Return [x, y] of the center of cell containing provided text 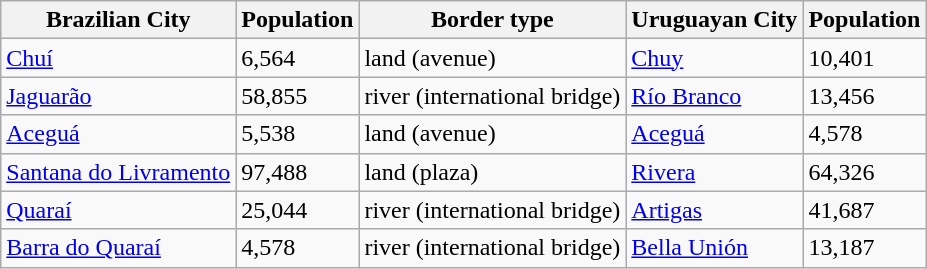
Bella Unión [714, 248]
Santana do Livramento [118, 172]
13,187 [864, 248]
6,564 [298, 58]
10,401 [864, 58]
41,687 [864, 210]
Uruguayan City [714, 20]
Quaraí [118, 210]
5,538 [298, 134]
Chuy [714, 58]
Río Branco [714, 96]
Jaguarão [118, 96]
Border type [492, 20]
25,044 [298, 210]
97,488 [298, 172]
13,456 [864, 96]
64,326 [864, 172]
Brazilian City [118, 20]
Artigas [714, 210]
Rivera [714, 172]
land (plaza) [492, 172]
Chuí [118, 58]
58,855 [298, 96]
Barra do Quaraí [118, 248]
